Determine the (X, Y) coordinate at the center of the cell enclosing the given text.  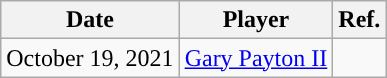
Player (256, 20)
October 19, 2021 (90, 58)
Date (90, 20)
Gary Payton II (256, 58)
Ref. (360, 20)
